For the text-containing cell, return its midpoint in (X, Y) coordinate format. 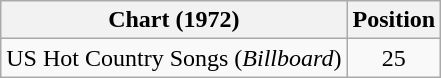
Position (394, 20)
US Hot Country Songs (Billboard) (174, 58)
Chart (1972) (174, 20)
25 (394, 58)
